Locate the cell with the specified text and output its [X, Y] center coordinate. 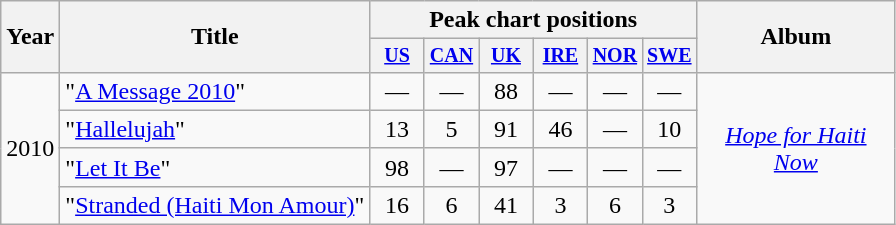
IRE [560, 56]
5 [451, 129]
US [397, 56]
41 [506, 205]
46 [560, 129]
UK [506, 56]
NOR [615, 56]
Year [30, 37]
10 [669, 129]
88 [506, 91]
"Stranded (Haiti Mon Amour)" [215, 205]
"Hallelujah" [215, 129]
Title [215, 37]
97 [506, 167]
Album [796, 37]
Peak chart positions [534, 20]
13 [397, 129]
16 [397, 205]
91 [506, 129]
"A Message 2010" [215, 91]
SWE [669, 56]
Hope for Haiti Now [796, 148]
"Let It Be" [215, 167]
CAN [451, 56]
98 [397, 167]
2010 [30, 148]
